Identify which cell holds the provided text, then report its (X, Y) central coordinate. 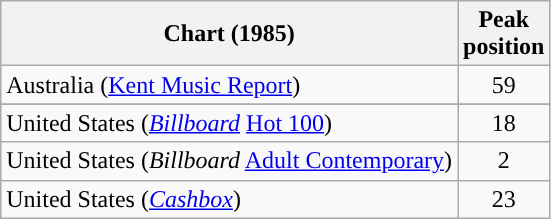
59 (504, 85)
United States (Billboard Adult Contemporary) (230, 161)
23 (504, 199)
2 (504, 161)
Peakposition (504, 34)
United States (Billboard Hot 100) (230, 123)
18 (504, 123)
United States (Cashbox) (230, 199)
Chart (1985) (230, 34)
Australia (Kent Music Report) (230, 85)
